Search for the cell housing the specified text and yield its (x, y) center coordinate. 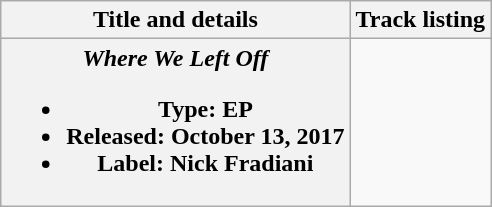
Track listing (420, 20)
Where We Left OffType: EPReleased: October 13, 2017Label: Nick Fradiani (176, 122)
Title and details (176, 20)
